Provide the (x, y) coordinate of the cell's center where the given text is located.  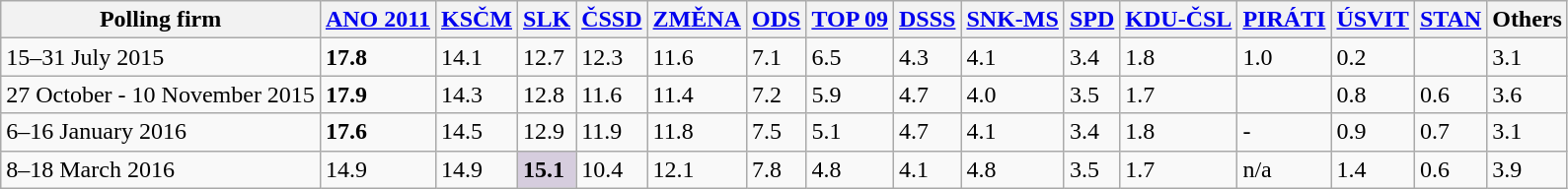
27 October - 10 November 2015 (161, 94)
5.1 (851, 132)
4.0 (1012, 94)
10.4 (612, 169)
7.8 (776, 169)
1.4 (1373, 169)
1.0 (1285, 57)
0.9 (1373, 132)
11.9 (612, 132)
6.5 (851, 57)
n/a (1285, 169)
ČSSD (612, 20)
Polling firm (161, 20)
5.9 (851, 94)
SLK (547, 20)
12.8 (547, 94)
0.2 (1373, 57)
4.3 (928, 57)
- (1285, 132)
7.5 (776, 132)
17.6 (377, 132)
17.9 (377, 94)
PIRÁTI (1285, 20)
STAN (1451, 20)
8–18 March 2016 (161, 169)
DSSS (928, 20)
3.9 (1528, 169)
Others (1528, 20)
17.8 (377, 57)
0.7 (1451, 132)
12.9 (547, 132)
11.4 (697, 94)
11.8 (697, 132)
14.1 (476, 57)
KSČM (476, 20)
3.6 (1528, 94)
ÚSVIT (1373, 20)
ANO 2011 (377, 20)
14.5 (476, 132)
ZMĚNA (697, 20)
15.1 (547, 169)
SNK-MS (1012, 20)
ODS (776, 20)
SPD (1091, 20)
TOP 09 (851, 20)
14.3 (476, 94)
12.7 (547, 57)
15–31 July 2015 (161, 57)
KDU-ČSL (1178, 20)
6–16 January 2016 (161, 132)
7.2 (776, 94)
12.1 (697, 169)
0.8 (1373, 94)
7.1 (776, 57)
12.3 (612, 57)
